Pinpoint the cell where the given text exists, returning its (x, y) midpoint coordinate. 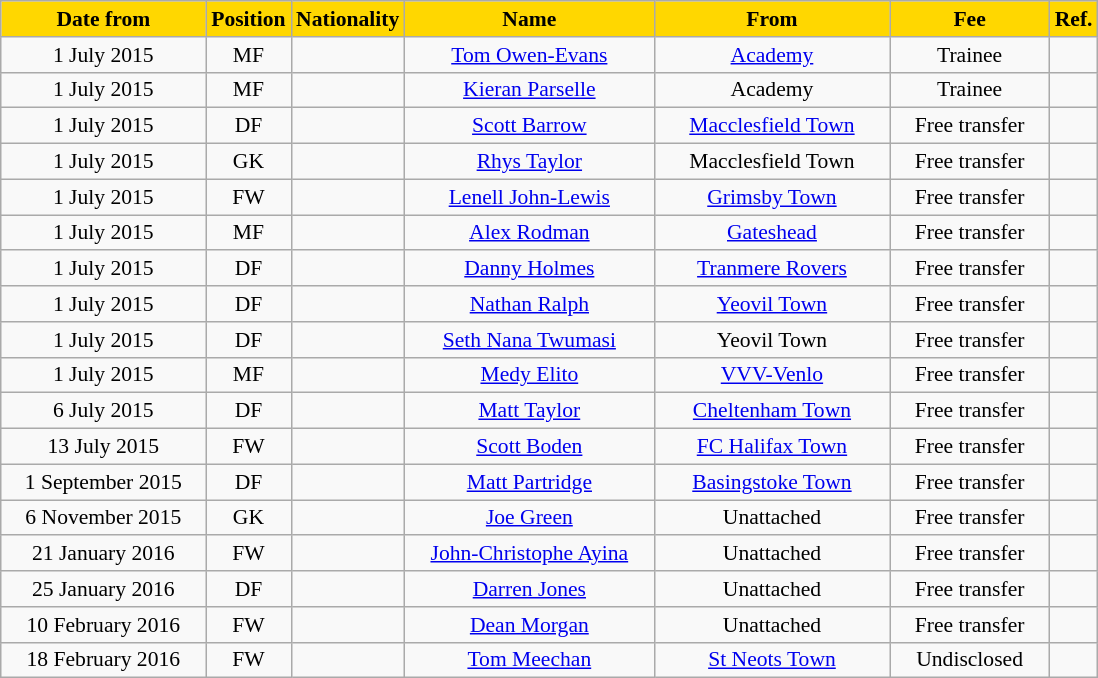
Date from (104, 19)
Tom Meechan (529, 660)
Name (529, 19)
Fee (970, 19)
Dean Morgan (529, 625)
Medy Elito (529, 375)
Rhys Taylor (529, 162)
Tranmere Rovers (772, 269)
St Neots Town (772, 660)
VVV-Venlo (772, 375)
Lenell John-Lewis (529, 197)
Scott Boden (529, 447)
13 July 2015 (104, 447)
Scott Barrow (529, 126)
Matt Taylor (529, 411)
Seth Nana Twumasi (529, 340)
Matt Partridge (529, 482)
25 January 2016 (104, 589)
Darren Jones (529, 589)
From (772, 19)
Undisclosed (970, 660)
FC Halifax Town (772, 447)
Ref. (1074, 19)
John-Christophe Ayina (529, 554)
Joe Green (529, 518)
Alex Rodman (529, 233)
Grimsby Town (772, 197)
21 January 2016 (104, 554)
10 February 2016 (104, 625)
18 February 2016 (104, 660)
Position (248, 19)
Danny Holmes (529, 269)
6 November 2015 (104, 518)
Cheltenham Town (772, 411)
Nathan Ralph (529, 304)
Nationality (348, 19)
1 September 2015 (104, 482)
6 July 2015 (104, 411)
Tom Owen-Evans (529, 55)
Kieran Parselle (529, 90)
Gateshead (772, 233)
Basingstoke Town (772, 482)
